Detect which cell encompasses the target text, then output its (X, Y) center coordinate. 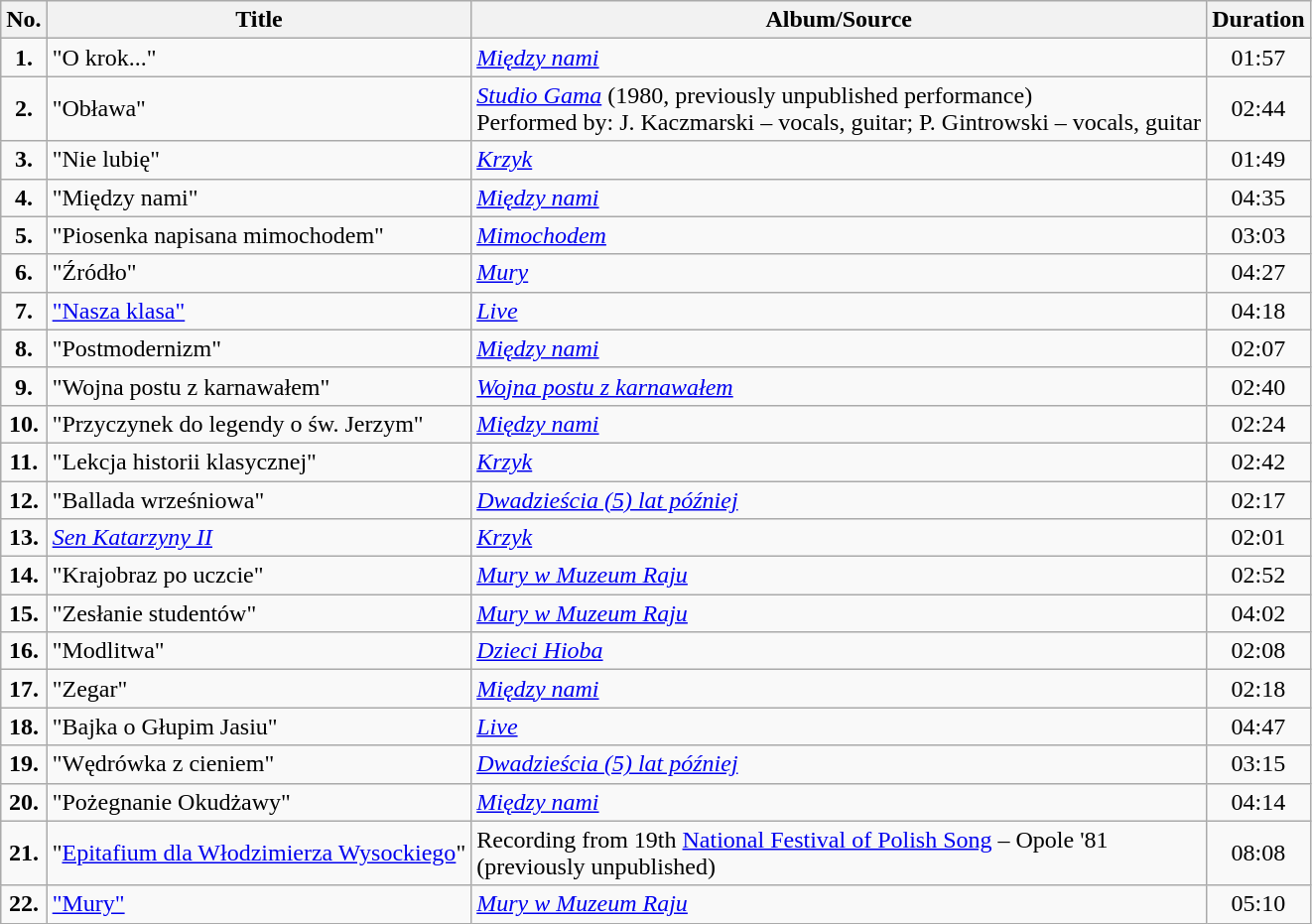
"Bajka o Głupim Jasiu" (259, 726)
02:40 (1258, 386)
02:52 (1258, 576)
22. (24, 904)
"Nie lubię" (259, 160)
05:10 (1258, 904)
08:08 (1258, 854)
"Mury" (259, 904)
"Piosenka napisana mimochodem" (259, 235)
No. (24, 20)
Studio Gama (1980, previously unpublished performance)Performed by: J. Kaczmarski – vocals, guitar; P. Gintrowski – vocals, guitar (840, 109)
3. (24, 160)
13. (24, 538)
7. (24, 311)
"Obława" (259, 109)
12. (24, 499)
20. (24, 802)
Duration (1258, 20)
2. (24, 109)
Recording from 19th National Festival of Polish Song – Opole '81(previously unpublished) (840, 854)
Sen Katarzyny II (259, 538)
"Wędrówka z cieniem" (259, 764)
"Krajobraz po uczcie" (259, 576)
Title (259, 20)
Wojna postu z karnawałem (840, 386)
02:44 (1258, 109)
"Między nami" (259, 198)
21. (24, 854)
1. (24, 58)
02:07 (1258, 348)
Dzieci Hioba (840, 651)
Album/Source (840, 20)
"Nasza klasa" (259, 311)
18. (24, 726)
04:35 (1258, 198)
04:27 (1258, 273)
04:18 (1258, 311)
02:08 (1258, 651)
02:24 (1258, 424)
04:47 (1258, 726)
"Lekcja historii klasycznej" (259, 462)
04:02 (1258, 613)
"Źródło" (259, 273)
"Wojna postu z karnawałem" (259, 386)
02:18 (1258, 689)
19. (24, 764)
02:01 (1258, 538)
04:14 (1258, 802)
02:42 (1258, 462)
8. (24, 348)
03:03 (1258, 235)
"Zegar" (259, 689)
4. (24, 198)
03:15 (1258, 764)
"O krok..." (259, 58)
Mimochodem (840, 235)
01:49 (1258, 160)
"Zesłanie studentów" (259, 613)
11. (24, 462)
5. (24, 235)
10. (24, 424)
01:57 (1258, 58)
6. (24, 273)
"Przyczynek do legendy o św. Jerzym" (259, 424)
"Postmodernizm" (259, 348)
15. (24, 613)
Mury (840, 273)
"Ballada wrześniowa" (259, 499)
17. (24, 689)
"Pożegnanie Okudżawy" (259, 802)
02:17 (1258, 499)
"Epitafium dla Włodzimierza Wysockiego" (259, 854)
"Modlitwa" (259, 651)
14. (24, 576)
16. (24, 651)
9. (24, 386)
